From the cell containing the given text, extract its center point as [X, Y] coordinate. 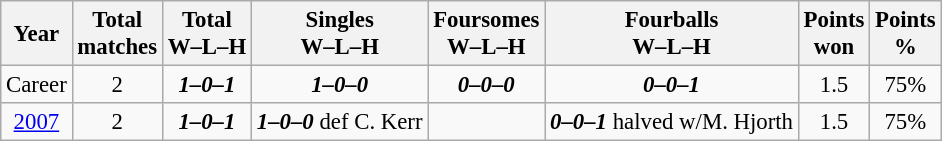
Career [36, 85]
Pointswon [834, 34]
Points% [906, 34]
2007 [36, 122]
FourballsW–L–H [672, 34]
1–0–0 def C. Kerr [339, 122]
SinglesW–L–H [339, 34]
Year [36, 34]
TotalW–L–H [206, 34]
Totalmatches [117, 34]
1–0–0 [339, 85]
0–0–1 halved w/M. Hjorth [672, 122]
FoursomesW–L–H [486, 34]
0–0–0 [486, 85]
0–0–1 [672, 85]
